Provide the [x, y] coordinate of the cell's center where the given text is located.  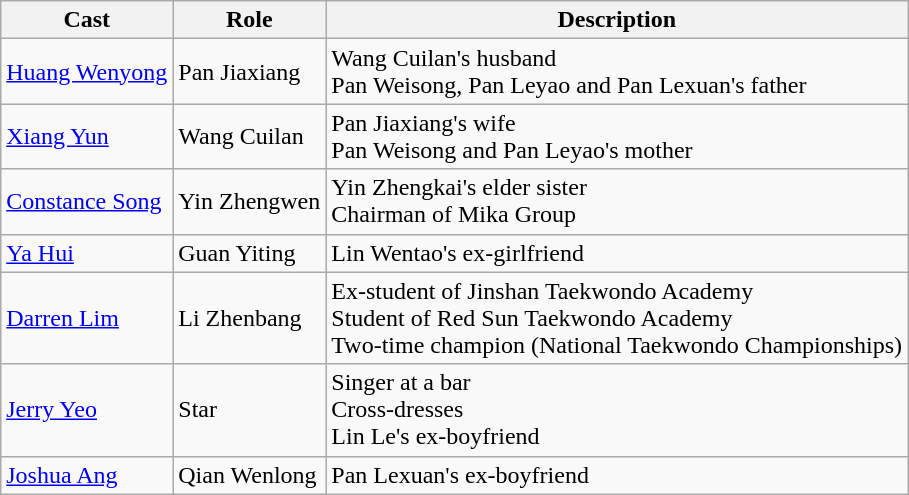
Li Zhenbang [250, 318]
Pan Jiaxiang's wife Pan Weisong and Pan Leyao's mother [617, 136]
Qian Wenlong [250, 475]
Guan Yiting [250, 253]
Ya Hui [87, 253]
Description [617, 20]
Constance Song [87, 202]
Xiang Yun [87, 136]
Yin Zhengkai's elder sister Chairman of Mika Group [617, 202]
Wang Cuilan [250, 136]
Star [250, 410]
Darren Lim [87, 318]
Role [250, 20]
Lin Wentao's ex-girlfriend [617, 253]
Singer at a bar Cross-dresses Lin Le's ex-boyfriend [617, 410]
Yin Zhengwen [250, 202]
Pan Jiaxiang [250, 72]
Jerry Yeo [87, 410]
Cast [87, 20]
Huang Wenyong [87, 72]
Wang Cuilan's husband Pan Weisong, Pan Leyao and Pan Lexuan's father [617, 72]
Pan Lexuan's ex-boyfriend [617, 475]
Ex-student of Jinshan Taekwondo Academy Student of Red Sun Taekwondo Academy Two-time champion (National Taekwondo Championships) [617, 318]
Joshua Ang [87, 475]
